Provide the (X, Y) coordinate of the cell's center where the given text is located.  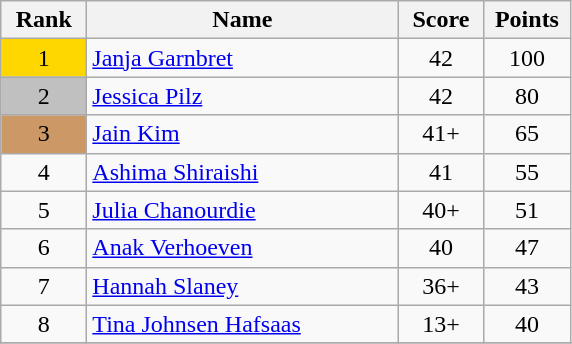
13+ (441, 324)
41+ (441, 134)
51 (527, 210)
Rank (44, 20)
Julia Chanourdie (242, 210)
Name (242, 20)
Points (527, 20)
36+ (441, 286)
47 (527, 248)
Hannah Slaney (242, 286)
43 (527, 286)
4 (44, 172)
3 (44, 134)
8 (44, 324)
55 (527, 172)
Jain Kim (242, 134)
1 (44, 58)
100 (527, 58)
Tina Johnsen Hafsaas (242, 324)
5 (44, 210)
65 (527, 134)
Ashima Shiraishi (242, 172)
Score (441, 20)
6 (44, 248)
40+ (441, 210)
Anak Verhoeven (242, 248)
Jessica Pilz (242, 96)
Janja Garnbret (242, 58)
80 (527, 96)
7 (44, 286)
41 (441, 172)
2 (44, 96)
